Identify which cell holds the provided text, then report its (X, Y) central coordinate. 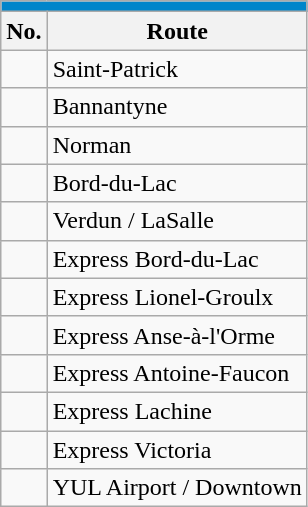
YUL Airport / Downtown (177, 488)
Bannantyne (177, 107)
Bord-du-Lac (177, 183)
Norman (177, 145)
Route (177, 31)
Express Lionel-Groulx (177, 297)
Verdun / LaSalle (177, 221)
Express Lachine (177, 411)
Express Anse-à-l'Orme (177, 335)
Express Antoine-Faucon (177, 373)
Saint-Patrick (177, 69)
No. (24, 31)
Express Victoria (177, 449)
Express Bord-du-Lac (177, 259)
